Locate the cell with the specified text and output its [X, Y] center coordinate. 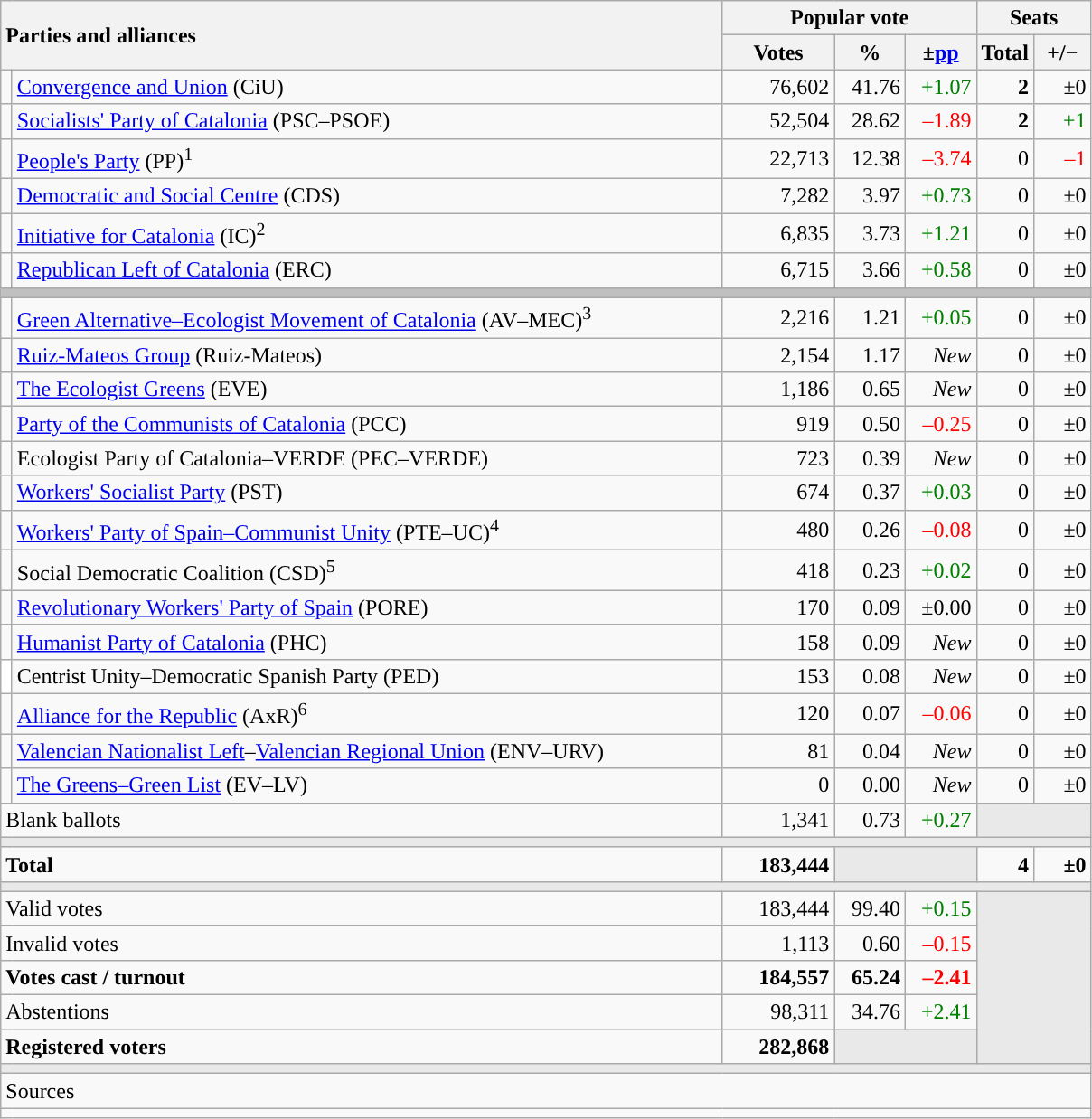
12.38 [870, 159]
170 [778, 607]
6,715 [778, 270]
153 [778, 676]
% [870, 52]
1.21 [870, 318]
Humanist Party of Catalonia (PHC) [367, 642]
Seats [1034, 18]
28.62 [870, 121]
+2.41 [940, 1012]
Republican Left of Catalonia (ERC) [367, 270]
418 [778, 571]
7,282 [778, 196]
Ecologist Party of Catalonia–VERDE (PEC–VERDE) [367, 458]
919 [778, 424]
Abstentions [362, 1012]
–2.41 [940, 978]
–0.06 [940, 714]
Workers' Socialist Party (PST) [367, 493]
Valencian Nationalist Left–Valencian Regional Union (ENV–URV) [367, 751]
4 [1005, 864]
120 [778, 714]
+0.02 [940, 571]
Votes [778, 52]
Valid votes [362, 908]
81 [778, 751]
People's Party (PP)1 [367, 159]
98,311 [778, 1012]
Blank ballots [362, 820]
3.66 [870, 270]
0.00 [870, 785]
–0.08 [940, 530]
674 [778, 493]
–0.25 [940, 424]
Centrist Unity–Democratic Spanish Party (PED) [367, 676]
–1 [1063, 159]
+0.58 [940, 270]
0.04 [870, 751]
Workers' Party of Spain–Communist Unity (PTE–UC)4 [367, 530]
0.23 [870, 571]
158 [778, 642]
1,113 [778, 943]
480 [778, 530]
1,186 [778, 390]
Green Alternative–Ecologist Movement of Catalonia (AV–MEC)3 [367, 318]
2,216 [778, 318]
±pp [940, 52]
Initiative for Catalonia (IC)2 [367, 233]
0.37 [870, 493]
–3.74 [940, 159]
+1.07 [940, 87]
184,557 [778, 978]
0.26 [870, 530]
+1 [1063, 121]
The Ecologist Greens (EVE) [367, 390]
Registered voters [362, 1047]
723 [778, 458]
Sources [546, 1091]
Votes cast / turnout [362, 978]
0.08 [870, 676]
+1.21 [940, 233]
Convergence and Union (CiU) [367, 87]
41.76 [870, 87]
3.97 [870, 196]
Invalid votes [362, 943]
6,835 [778, 233]
+0.03 [940, 493]
99.40 [870, 908]
52,504 [778, 121]
1.17 [870, 355]
–0.15 [940, 943]
+0.05 [940, 318]
0.60 [870, 943]
Popular vote [850, 18]
2,154 [778, 355]
282,868 [778, 1047]
0.39 [870, 458]
65.24 [870, 978]
Democratic and Social Centre (CDS) [367, 196]
0.73 [870, 820]
+0.73 [940, 196]
0.07 [870, 714]
–1.89 [940, 121]
22,713 [778, 159]
0.65 [870, 390]
±0.00 [940, 607]
+0.27 [940, 820]
+0.15 [940, 908]
The Greens–Green List (EV–LV) [367, 785]
Revolutionary Workers' Party of Spain (PORE) [367, 607]
76,602 [778, 87]
Ruiz-Mateos Group (Ruiz-Mateos) [367, 355]
1,341 [778, 820]
Social Democratic Coalition (CSD)5 [367, 571]
0.50 [870, 424]
Alliance for the Republic (AxR)6 [367, 714]
+/− [1063, 52]
3.73 [870, 233]
Socialists' Party of Catalonia (PSC–PSOE) [367, 121]
34.76 [870, 1012]
Parties and alliances [362, 35]
Party of the Communists of Catalonia (PCC) [367, 424]
